Output the (X, Y) coordinate of the center of the cell containing the given text.  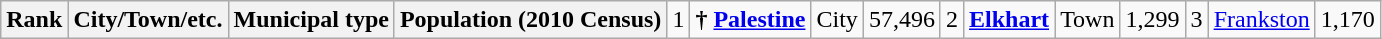
2 (952, 20)
1 (678, 20)
† Palestine (750, 20)
Rank (34, 20)
Elkhart (1010, 20)
City (837, 20)
Municipal type (311, 20)
1,299 (1152, 20)
Town (1088, 20)
1,170 (1348, 20)
Population (2010 Census) (530, 20)
City/Town/etc. (148, 20)
57,496 (902, 20)
3 (1196, 20)
Frankston (1262, 20)
